Identify which cell holds the provided text, then report its [x, y] central coordinate. 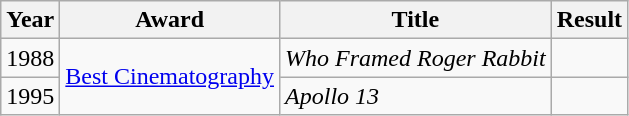
1988 [30, 58]
Result [589, 20]
Who Framed Roger Rabbit [416, 58]
Title [416, 20]
Year [30, 20]
Apollo 13 [416, 96]
Award [170, 20]
Best Cinematography [170, 77]
1995 [30, 96]
